Extract the (x, y) coordinate from the center of the cell holding the provided text.  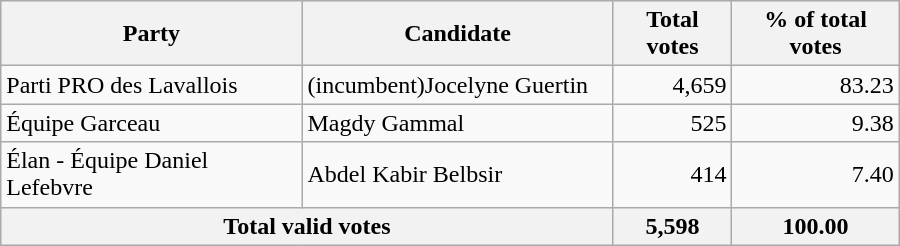
100.00 (816, 226)
414 (672, 174)
5,598 (672, 226)
Candidate (458, 34)
Party (152, 34)
Total votes (672, 34)
Total valid votes (307, 226)
Élan - Équipe Daniel Lefebvre (152, 174)
Équipe Garceau (152, 123)
83.23 (816, 85)
525 (672, 123)
% of total votes (816, 34)
Abdel Kabir Belbsir (458, 174)
7.40 (816, 174)
Parti PRO des Lavallois (152, 85)
9.38 (816, 123)
(incumbent)Jocelyne Guertin (458, 85)
Magdy Gammal (458, 123)
4,659 (672, 85)
